Capture the cell that displays the provided text and extract its [x, y] central coordinate. 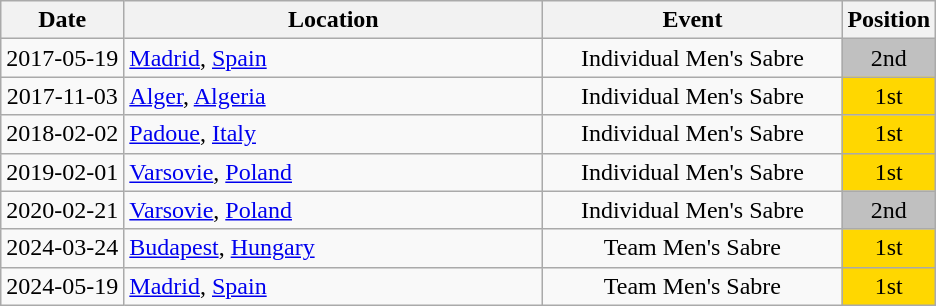
2018-02-02 [62, 134]
Alger, Algeria [334, 96]
2019-02-01 [62, 172]
Location [334, 20]
2020-02-21 [62, 210]
Event [692, 20]
Position [889, 20]
2024-03-24 [62, 248]
Date [62, 20]
Padoue, Italy [334, 134]
2017-11-03 [62, 96]
2017-05-19 [62, 58]
Budapest, Hungary [334, 248]
2024-05-19 [62, 286]
